Pinpoint the cell where the given text exists, returning its (X, Y) midpoint coordinate. 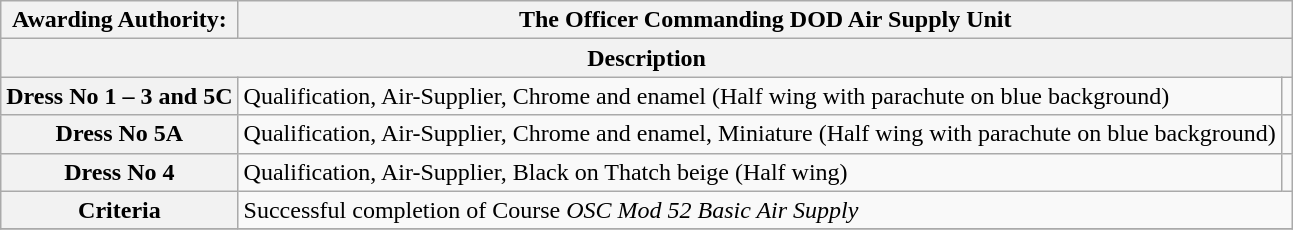
Dress No 5A (120, 134)
Successful completion of Course OSC Mod 52 Basic Air Supply (765, 210)
Qualification, Air-Supplier, Chrome and enamel (Half wing with parachute on blue background) (760, 96)
Qualification, Air-Supplier, Black on Thatch beige (Half wing) (760, 172)
The Officer Commanding DOD Air Supply Unit (765, 20)
Dress No 1 – 3 and 5C (120, 96)
Description (647, 58)
Qualification, Air-Supplier, Chrome and enamel, Miniature (Half wing with parachute on blue background) (760, 134)
Awarding Authority: (120, 20)
Dress No 4 (120, 172)
Criteria (120, 210)
